From the cell containing the given text, extract its center point as [X, Y] coordinate. 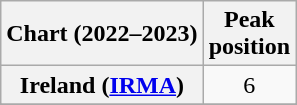
Ireland (IRMA) [102, 85]
6 [249, 85]
Chart (2022–2023) [102, 34]
Peakposition [249, 34]
